For the text-containing cell, return its midpoint in (x, y) coordinate format. 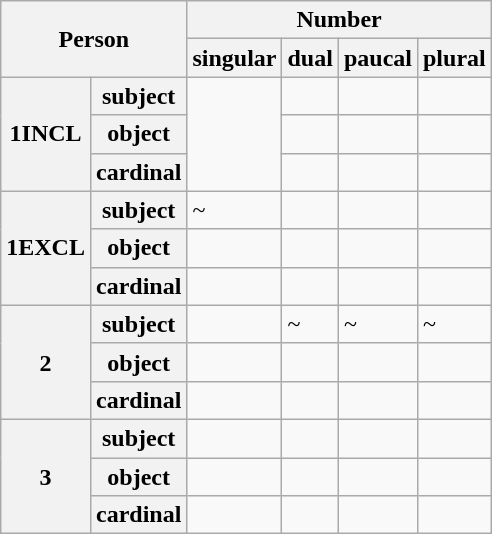
singular (234, 58)
1EXCL (46, 248)
Number (339, 20)
1INCL (46, 134)
plural (454, 58)
3 (46, 476)
2 (46, 362)
dual (310, 58)
Person (94, 39)
paucal (378, 58)
